Locate the cell with the specified text and output its (X, Y) center coordinate. 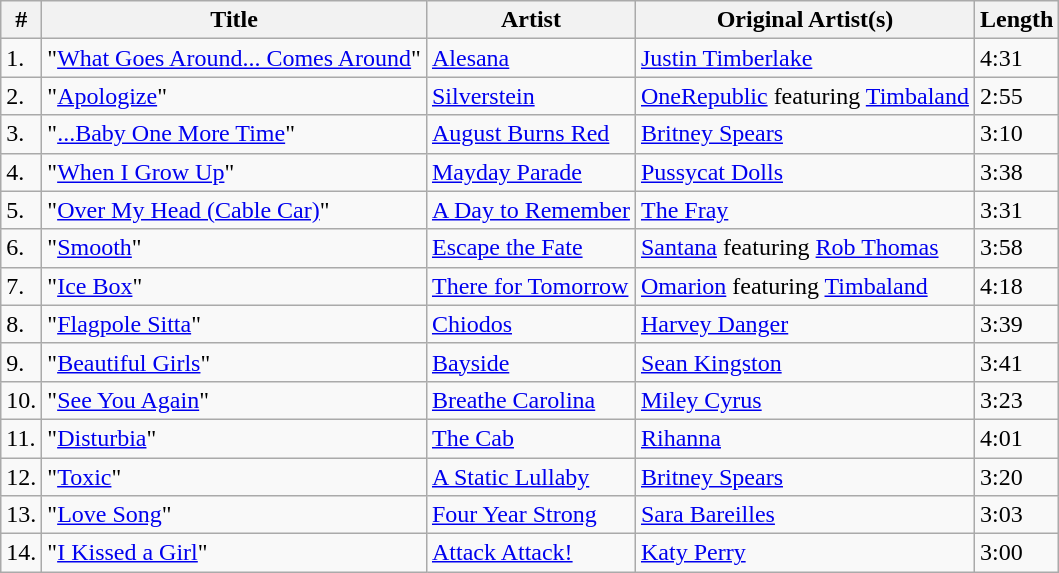
Miley Cyrus (804, 400)
9. (22, 362)
Length (1016, 20)
Bayside (530, 362)
6. (22, 248)
Katy Perry (804, 553)
3:20 (1016, 477)
The Cab (530, 438)
Sean Kingston (804, 362)
"Flagpole Sitta" (234, 324)
Santana featuring Rob Thomas (804, 248)
Silverstein (530, 96)
Omarion featuring Timbaland (804, 286)
1. (22, 58)
There for Tomorrow (530, 286)
Artist (530, 20)
Pussycat Dolls (804, 172)
Breathe Carolina (530, 400)
Sara Bareilles (804, 515)
Rihanna (804, 438)
13. (22, 515)
August Burns Red (530, 134)
Original Artist(s) (804, 20)
3:10 (1016, 134)
Alesana (530, 58)
3:58 (1016, 248)
Attack Attack! (530, 553)
3:31 (1016, 210)
3:41 (1016, 362)
"Ice Box" (234, 286)
3:38 (1016, 172)
11. (22, 438)
"When I Grow Up" (234, 172)
3:03 (1016, 515)
12. (22, 477)
A Day to Remember (530, 210)
3:00 (1016, 553)
4:01 (1016, 438)
A Static Lullaby (530, 477)
"Love Song" (234, 515)
3. (22, 134)
5. (22, 210)
Harvey Danger (804, 324)
14. (22, 553)
"What Goes Around... Comes Around" (234, 58)
4:31 (1016, 58)
Chiodos (530, 324)
Four Year Strong (530, 515)
"Toxic" (234, 477)
3:39 (1016, 324)
Mayday Parade (530, 172)
# (22, 20)
4. (22, 172)
OneRepublic featuring Timbaland (804, 96)
"See You Again" (234, 400)
4:18 (1016, 286)
8. (22, 324)
Title (234, 20)
3:23 (1016, 400)
"Beautiful Girls" (234, 362)
10. (22, 400)
Justin Timberlake (804, 58)
"Over My Head (Cable Car)" (234, 210)
"I Kissed a Girl" (234, 553)
"Apologize" (234, 96)
Escape the Fate (530, 248)
"Disturbia" (234, 438)
7. (22, 286)
"Smooth" (234, 248)
The Fray (804, 210)
2. (22, 96)
"...Baby One More Time" (234, 134)
2:55 (1016, 96)
